Determine the [x, y] coordinate at the center of the cell enclosing the given text.  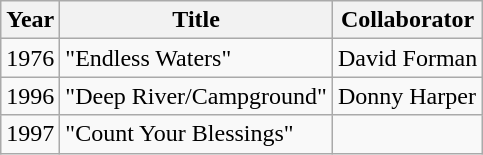
1996 [30, 96]
1976 [30, 58]
"Deep River/Campground" [196, 96]
David Forman [407, 58]
Donny Harper [407, 96]
1997 [30, 134]
Collaborator [407, 20]
"Endless Waters" [196, 58]
"Count Your Blessings" [196, 134]
Year [30, 20]
Title [196, 20]
